From the cell containing the given text, extract its center point as (X, Y) coordinate. 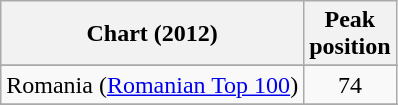
Peakposition (350, 34)
Romania (Romanian Top 100) (152, 85)
74 (350, 85)
Chart (2012) (152, 34)
